Provide the (X, Y) coordinate of the cell's center where the given text is located.  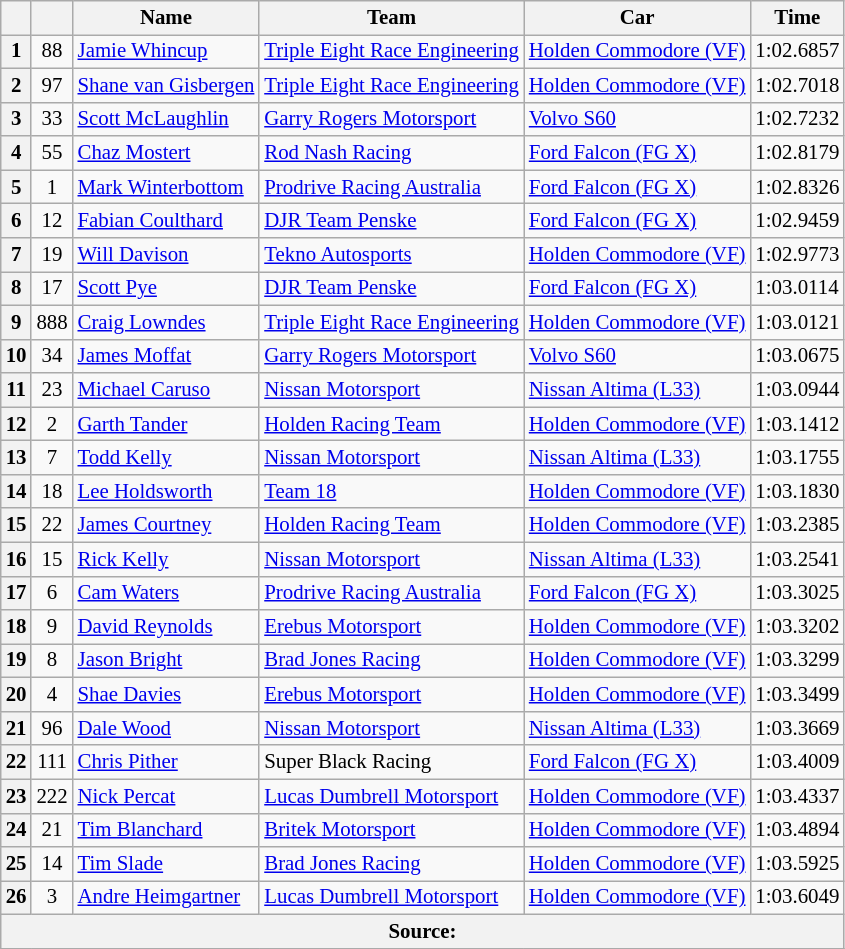
888 (52, 322)
1:02.7018 (797, 85)
Team (392, 18)
Source: (423, 931)
1:03.3299 (797, 661)
Car (638, 18)
Fabian Coulthard (166, 221)
Lee Holdsworth (166, 491)
55 (52, 153)
1:03.5925 (797, 864)
1:03.0121 (797, 322)
1:03.4009 (797, 762)
Scott Pye (166, 288)
Nick Percat (166, 796)
1:03.2541 (797, 559)
Super Black Racing (392, 762)
Will Davison (166, 255)
Britek Motorsport (392, 830)
Mark Winterbottom (166, 187)
1:02.8179 (797, 153)
1:03.0944 (797, 390)
Dale Wood (166, 728)
16 (16, 559)
1:03.6049 (797, 898)
1:02.8326 (797, 187)
Jamie Whincup (166, 51)
13 (16, 458)
James Courtney (166, 525)
Tekno Autosports (392, 255)
Michael Caruso (166, 390)
1:03.4894 (797, 830)
1:02.9773 (797, 255)
Shane van Gisbergen (166, 85)
Time (797, 18)
20 (16, 695)
1:03.3499 (797, 695)
96 (52, 728)
97 (52, 85)
11 (16, 390)
Jason Bright (166, 661)
Andre Heimgartner (166, 898)
Craig Lowndes (166, 322)
1:02.6857 (797, 51)
1:03.4337 (797, 796)
26 (16, 898)
1:03.0675 (797, 356)
1:02.7232 (797, 119)
Name (166, 18)
Scott McLaughlin (166, 119)
24 (16, 830)
10 (16, 356)
Tim Slade (166, 864)
1:03.1830 (797, 491)
33 (52, 119)
Shae Davies (166, 695)
1:02.9459 (797, 221)
1:03.3025 (797, 593)
Garth Tander (166, 424)
Todd Kelly (166, 458)
James Moffat (166, 356)
1:03.3669 (797, 728)
1:03.2385 (797, 525)
88 (52, 51)
34 (52, 356)
1:03.0114 (797, 288)
25 (16, 864)
1:03.1755 (797, 458)
Chaz Mostert (166, 153)
222 (52, 796)
Chris Pither (166, 762)
Tim Blanchard (166, 830)
Rod Nash Racing (392, 153)
David Reynolds (166, 627)
1:03.1412 (797, 424)
1:03.3202 (797, 627)
Team 18 (392, 491)
Cam Waters (166, 593)
111 (52, 762)
Rick Kelly (166, 559)
5 (16, 187)
